Extract the [x, y] coordinate from the center of the cell holding the provided text.  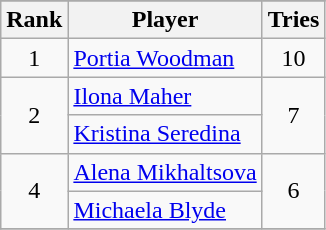
6 [294, 191]
4 [34, 191]
Player [165, 20]
Ilona Maher [165, 96]
1 [34, 58]
2 [34, 115]
Tries [294, 20]
7 [294, 115]
Kristina Seredina [165, 134]
10 [294, 58]
Portia Woodman [165, 58]
Alena Mikhaltsova [165, 172]
Rank [34, 20]
Michaela Blyde [165, 210]
